Capture the cell that displays the provided text and extract its [x, y] central coordinate. 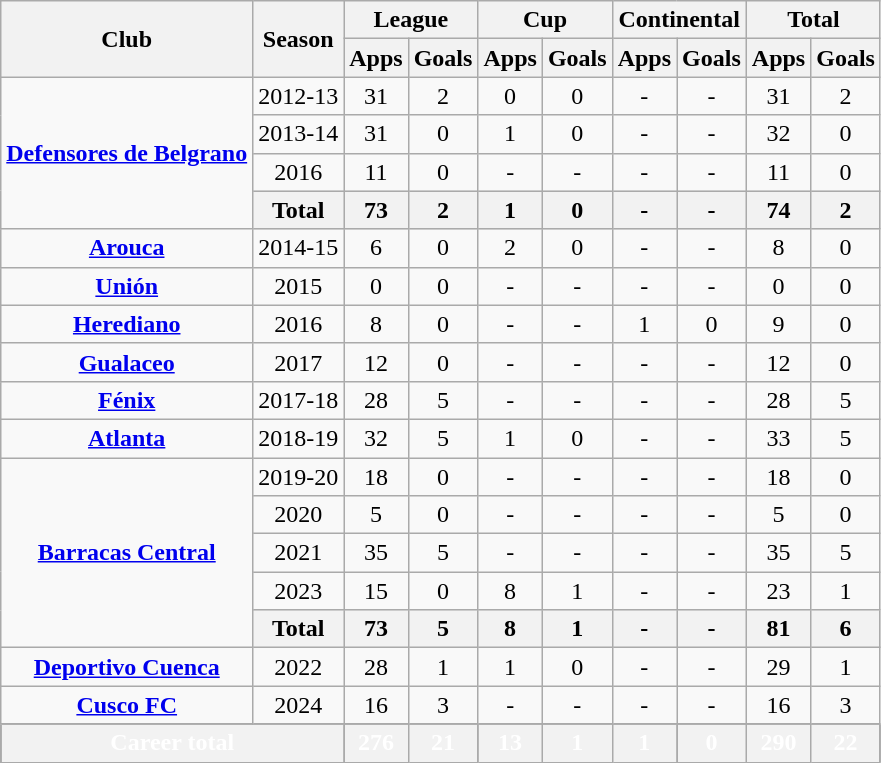
Gualaceo [127, 362]
13 [510, 743]
Barracas Central [127, 553]
Season [298, 39]
Career total [172, 743]
Atlanta [127, 438]
Deportivo Cuenca [127, 667]
2019-20 [298, 477]
2014-15 [298, 248]
2017-18 [298, 400]
23 [778, 591]
33 [778, 438]
League [411, 20]
Fénix [127, 400]
2013-14 [298, 134]
2023 [298, 591]
Continental [679, 20]
29 [778, 667]
Club [127, 39]
290 [778, 743]
2018-19 [298, 438]
2021 [298, 553]
2012-13 [298, 96]
Cusco FC [127, 705]
9 [778, 324]
74 [778, 210]
Herediano [127, 324]
Defensores de Belgrano [127, 153]
2017 [298, 362]
Unión [127, 286]
Arouca [127, 248]
21 [443, 743]
276 [376, 743]
Cup [545, 20]
22 [846, 743]
15 [376, 591]
2015 [298, 286]
81 [778, 629]
2020 [298, 515]
2024 [298, 705]
2022 [298, 667]
